Provide the (x, y) coordinate of the cell's center where the given text is located.  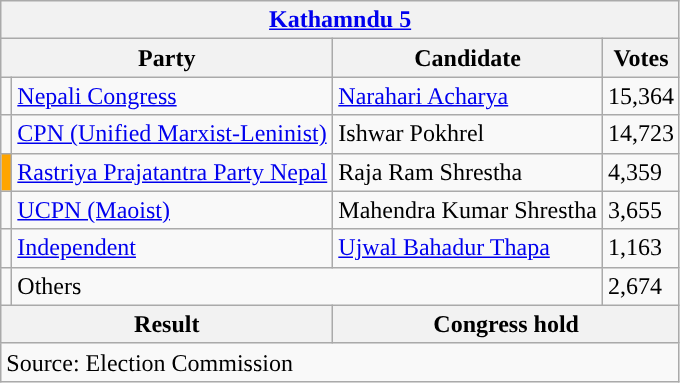
Congress hold (506, 324)
4,359 (640, 172)
Ujwal Bahadur Thapa (468, 248)
Rastriya Prajatantra Party Nepal (172, 172)
3,655 (640, 210)
Others (308, 286)
Mahendra Kumar Shrestha (468, 210)
Narahari Acharya (468, 96)
Ishwar Pokhrel (468, 134)
CPN (Unified Marxist-Leninist) (172, 134)
Kathamndu 5 (340, 20)
Raja Ram Shrestha (468, 172)
Votes (640, 58)
Candidate (468, 58)
14,723 (640, 134)
Source: Election Commission (340, 362)
UCPN (Maoist) (172, 210)
15,364 (640, 96)
Nepali Congress (172, 96)
1,163 (640, 248)
Party (167, 58)
Result (167, 324)
2,674 (640, 286)
Independent (172, 248)
